Scan for the cell matching the given text and deliver its [X, Y] coordinate at center. 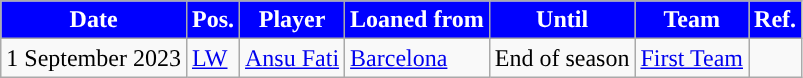
LW [212, 58]
Team [692, 20]
Ansu Fati [292, 58]
Ref. [776, 20]
1 September 2023 [94, 58]
Pos. [212, 20]
Until [562, 20]
Date [94, 20]
Loaned from [418, 20]
End of season [562, 58]
First Team [692, 58]
Barcelona [418, 58]
Player [292, 20]
